Search for the cell housing the specified text and yield its [x, y] center coordinate. 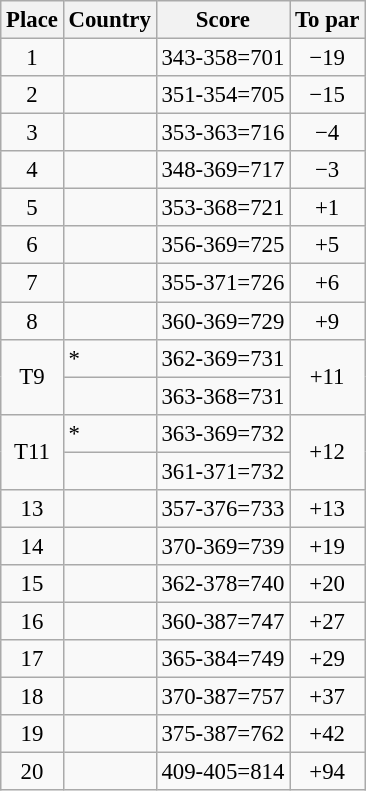
362-378=740 [223, 584]
+94 [328, 772]
16 [32, 621]
363-369=732 [223, 433]
353-368=721 [223, 208]
357-376=733 [223, 509]
409-405=814 [223, 772]
1 [32, 58]
+13 [328, 509]
2 [32, 95]
+27 [328, 621]
+6 [328, 283]
375-387=762 [223, 734]
−15 [328, 95]
−19 [328, 58]
18 [32, 697]
353-363=716 [223, 133]
+29 [328, 659]
365-384=749 [223, 659]
20 [32, 772]
370-387=757 [223, 697]
4 [32, 170]
7 [32, 283]
363-368=731 [223, 396]
+37 [328, 697]
355-371=726 [223, 283]
8 [32, 321]
15 [32, 584]
−4 [328, 133]
17 [32, 659]
13 [32, 509]
To par [328, 20]
351-354=705 [223, 95]
+11 [328, 376]
361-371=732 [223, 471]
6 [32, 245]
348-369=717 [223, 170]
360-369=729 [223, 321]
362-369=731 [223, 358]
−3 [328, 170]
14 [32, 546]
Country [110, 20]
+12 [328, 452]
Place [32, 20]
+9 [328, 321]
Score [223, 20]
+19 [328, 546]
5 [32, 208]
+1 [328, 208]
19 [32, 734]
360-387=747 [223, 621]
+20 [328, 584]
T9 [32, 376]
356-369=725 [223, 245]
3 [32, 133]
343-358=701 [223, 58]
370-369=739 [223, 546]
T11 [32, 452]
+5 [328, 245]
+42 [328, 734]
